Search for the cell housing the specified text and yield its [X, Y] center coordinate. 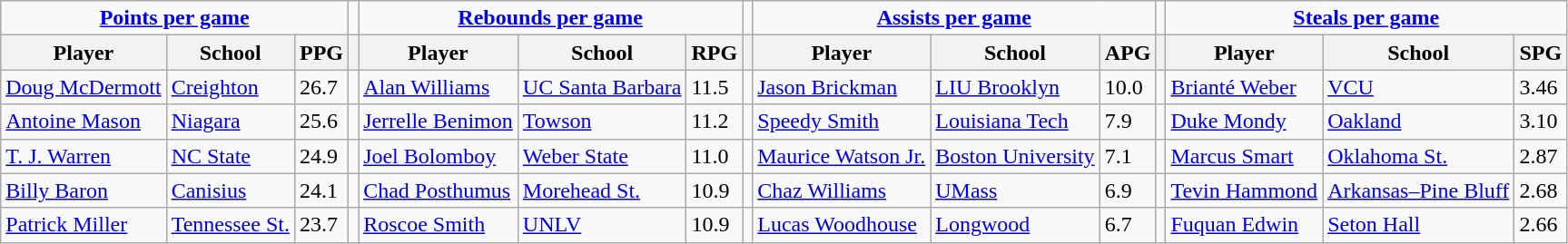
Joel Bolomboy [439, 156]
Chad Posthumus [439, 190]
VCU [1418, 87]
Roscoe Smith [439, 225]
Longwood [1015, 225]
Maurice Watson Jr. [842, 156]
Billy Baron [84, 190]
Chaz Williams [842, 190]
Steals per game [1366, 18]
APG [1128, 53]
7.9 [1128, 122]
2.87 [1541, 156]
7.1 [1128, 156]
LIU Brooklyn [1015, 87]
UMass [1015, 190]
3.46 [1541, 87]
Brianté Weber [1244, 87]
Canisius [231, 190]
Arkansas–Pine Bluff [1418, 190]
24.1 [321, 190]
Antoine Mason [84, 122]
11.2 [715, 122]
23.7 [321, 225]
T. J. Warren [84, 156]
UC Santa Barbara [602, 87]
2.68 [1541, 190]
Rebounds per game [550, 18]
25.6 [321, 122]
Boston University [1015, 156]
Jerrelle Benimon [439, 122]
Creighton [231, 87]
2.66 [1541, 225]
Niagara [231, 122]
NC State [231, 156]
Speedy Smith [842, 122]
11.0 [715, 156]
24.9 [321, 156]
Seton Hall [1418, 225]
10.0 [1128, 87]
Weber State [602, 156]
6.9 [1128, 190]
Morehead St. [602, 190]
Oakland [1418, 122]
6.7 [1128, 225]
Points per game [174, 18]
Oklahoma St. [1418, 156]
Lucas Woodhouse [842, 225]
Patrick Miller [84, 225]
SPG [1541, 53]
Duke Mondy [1244, 122]
Louisiana Tech [1015, 122]
3.10 [1541, 122]
Alan Williams [439, 87]
Fuquan Edwin [1244, 225]
PPG [321, 53]
Tevin Hammond [1244, 190]
26.7 [321, 87]
Marcus Smart [1244, 156]
Tennessee St. [231, 225]
11.5 [715, 87]
Towson [602, 122]
UNLV [602, 225]
RPG [715, 53]
Assists per game [954, 18]
Doug McDermott [84, 87]
Jason Brickman [842, 87]
